Capture the cell that displays the provided text and extract its (X, Y) central coordinate. 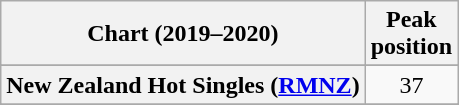
37 (411, 85)
Chart (2019–2020) (183, 34)
New Zealand Hot Singles (RMNZ) (183, 85)
Peakposition (411, 34)
